Search for the cell housing the specified text and yield its [x, y] center coordinate. 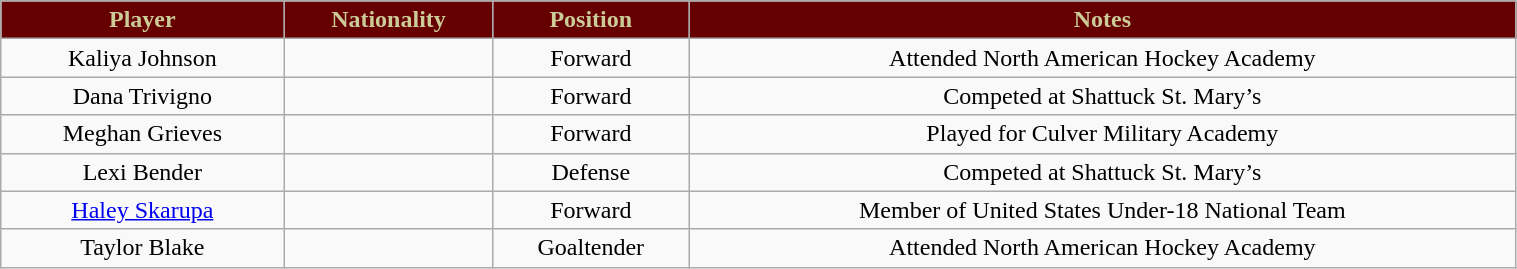
Goaltender [591, 248]
Played for Culver Military Academy [1102, 134]
Position [591, 20]
Dana Trivigno [142, 96]
Member of United States Under-18 National Team [1102, 210]
Defense [591, 172]
Meghan Grieves [142, 134]
Kaliya Johnson [142, 58]
Lexi Bender [142, 172]
Nationality [388, 20]
Notes [1102, 20]
Haley Skarupa [142, 210]
Player [142, 20]
Taylor Blake [142, 248]
